Pinpoint the cell where the given text exists, returning its [x, y] midpoint coordinate. 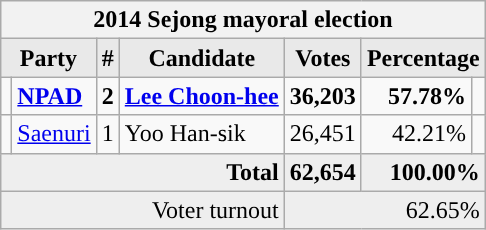
# [108, 58]
Percentage [423, 58]
62.65% [384, 210]
57.78% [416, 96]
Candidate [202, 58]
2 [108, 96]
Yoo Han-sik [202, 134]
Voter turnout [143, 210]
62,654 [322, 172]
NPAD [54, 96]
100.00% [423, 172]
Total [143, 172]
42.21% [416, 134]
36,203 [322, 96]
Lee Choon-hee [202, 96]
Saenuri [54, 134]
2014 Sejong mayoral election [243, 20]
26,451 [322, 134]
Votes [322, 58]
1 [108, 134]
Party [48, 58]
